Extract the (X, Y) coordinate from the center of the cell holding the provided text.  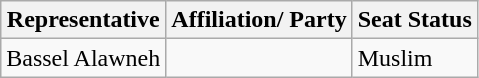
Bassel Alawneh (84, 58)
Seat Status (414, 20)
Affiliation/ Party (259, 20)
Muslim (414, 58)
Representative (84, 20)
